Pinpoint the cell where the given text exists, returning its [X, Y] midpoint coordinate. 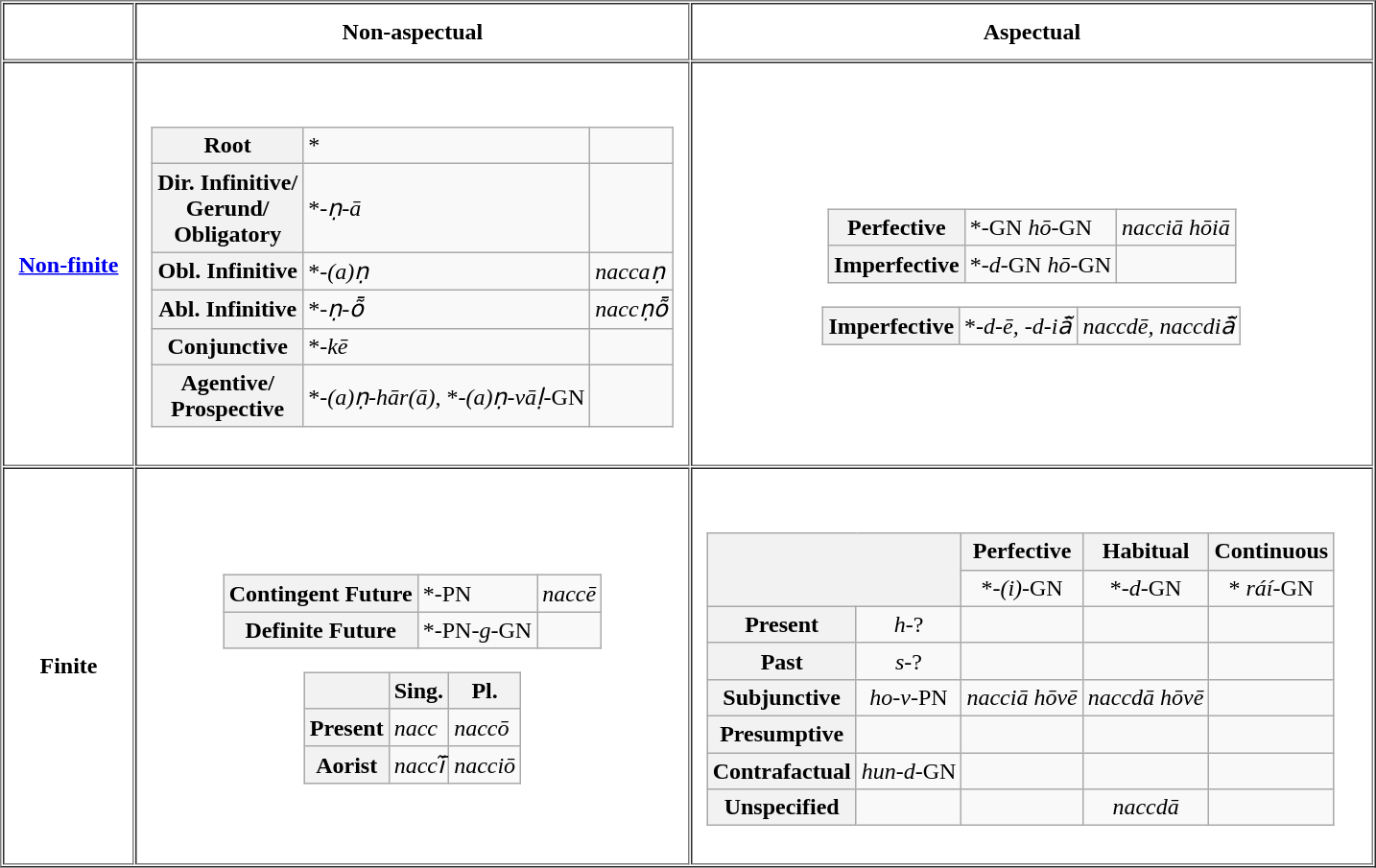
Dir. Infinitive/Gerund/Obligatory [228, 208]
Pl. [486, 691]
nacc [418, 727]
naccdē, naccdiā̃ [1159, 326]
Finite [69, 667]
*-PN-g-GN [477, 630]
naccī̃ [418, 764]
nacciā hōiā [1176, 227]
*-(i)-GN [1022, 588]
naccdā hōvē [1146, 697]
Past [781, 661]
Unspecified [781, 808]
Abl. Infinitive [228, 309]
* [447, 146]
nacciō [486, 764]
Contingent Future *-PN naccē Definite Future *-PN-g-GN Sing. Pl. Present nacc naccō Aorist naccī̃ nacciō [413, 667]
naccē [570, 594]
*-(a)ṇ [447, 271]
Continuous [1271, 551]
ho-v-PN [909, 697]
Agentive/Prospective [228, 395]
*-ṇ-ā [447, 208]
*-d-ē, -d-iā̃ [1019, 326]
Contingent Future [320, 594]
*-PN [477, 594]
Obl. Infinitive [228, 271]
Subjunctive [781, 697]
* ráí-GN [1271, 588]
h-? [909, 624]
s-? [909, 661]
*-GN hō-GN [1040, 227]
naccdā [1146, 808]
Perfective *-GN hō-GN nacciā hōiā Imperfective *-d-GN hō-GN Imperfective *-d-ē, -d-iā̃ naccdē, naccdiā̃ [1032, 264]
hun-d-GN [909, 770]
Conjunctive [228, 346]
naccō [486, 727]
naccṇȭ [631, 309]
*-d-GN [1146, 588]
Non-aspectual [413, 32]
naccaṇ [631, 271]
Definite Future [320, 630]
Contrafactual [781, 770]
Habitual [1146, 551]
Sing. [418, 691]
*-ṇ-ȭ [447, 309]
nacciā hōvē [1022, 697]
*-d-GN hō-GN [1040, 264]
Non-finite [69, 264]
Aspectual [1032, 32]
*-kē [447, 346]
Root [228, 146]
Presumptive [781, 734]
*-(a)ṇ-hār(ā), *-(a)ṇ-vāḷ-GN [447, 395]
Aorist [346, 764]
